Search for the cell housing the specified text and yield its [x, y] center coordinate. 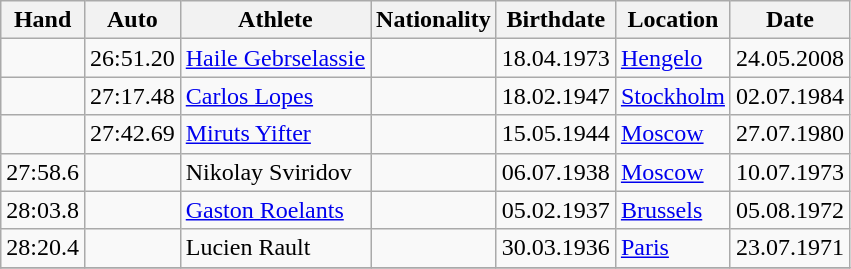
Brussels [672, 210]
Auto [132, 20]
Lucien Rault [275, 248]
Gaston Roelants [275, 210]
06.07.1938 [556, 172]
28:03.8 [43, 210]
Haile Gebrselassie [275, 58]
02.07.1984 [790, 96]
Carlos Lopes [275, 96]
18.02.1947 [556, 96]
Nationality [434, 20]
27:42.69 [132, 134]
18.04.1973 [556, 58]
Date [790, 20]
Athlete [275, 20]
05.02.1937 [556, 210]
10.07.1973 [790, 172]
Nikolay Sviridov [275, 172]
27:58.6 [43, 172]
30.03.1936 [556, 248]
26:51.20 [132, 58]
Location [672, 20]
Hengelo [672, 58]
24.05.2008 [790, 58]
Miruts Yifter [275, 134]
27:17.48 [132, 96]
23.07.1971 [790, 248]
Birthdate [556, 20]
05.08.1972 [790, 210]
Paris [672, 248]
28:20.4 [43, 248]
15.05.1944 [556, 134]
Hand [43, 20]
Stockholm [672, 96]
27.07.1980 [790, 134]
